Search for the cell housing the specified text and yield its (x, y) center coordinate. 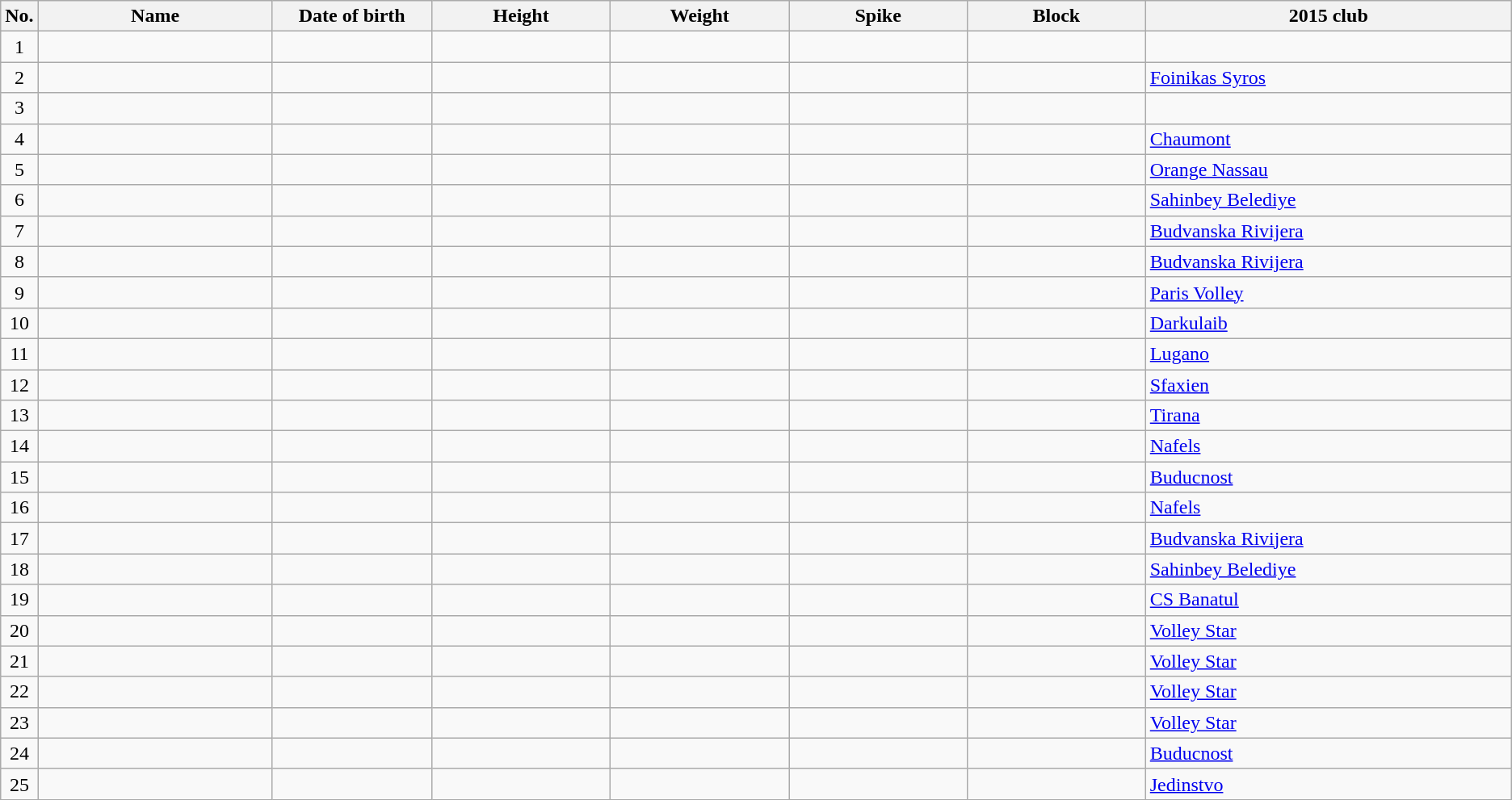
9 (19, 292)
Lugano (1328, 354)
22 (19, 692)
Block (1056, 16)
24 (19, 753)
Weight (699, 16)
Tirana (1328, 416)
Foinikas Syros (1328, 77)
21 (19, 661)
13 (19, 416)
25 (19, 784)
7 (19, 231)
Paris Volley (1328, 292)
17 (19, 538)
Spike (879, 16)
2015 club (1328, 16)
2 (19, 77)
8 (19, 262)
1 (19, 47)
14 (19, 446)
3 (19, 108)
Chaumont (1328, 139)
5 (19, 170)
20 (19, 630)
Darkulaib (1328, 323)
10 (19, 323)
Name (155, 16)
23 (19, 723)
11 (19, 354)
Date of birth (352, 16)
Height (520, 16)
12 (19, 385)
No. (19, 16)
Jedinstvo (1328, 784)
CS Banatul (1328, 600)
Sfaxien (1328, 385)
18 (19, 569)
4 (19, 139)
Orange Nassau (1328, 170)
15 (19, 477)
6 (19, 200)
19 (19, 600)
16 (19, 508)
